Pinpoint the cell where the given text exists, returning its [x, y] midpoint coordinate. 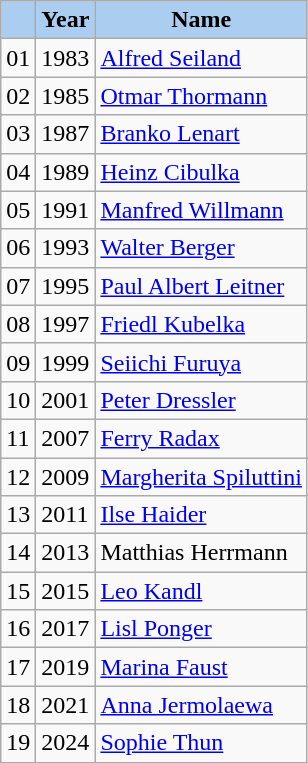
1987 [66, 134]
Heinz Cibulka [202, 172]
Leo Kandl [202, 591]
Ilse Haider [202, 515]
09 [18, 362]
1993 [66, 248]
2019 [66, 667]
Ferry Radax [202, 438]
16 [18, 629]
05 [18, 210]
2001 [66, 400]
Name [202, 20]
Sophie Thun [202, 743]
Paul Albert Leitner [202, 286]
2015 [66, 591]
1989 [66, 172]
Year [66, 20]
Walter Berger [202, 248]
11 [18, 438]
08 [18, 324]
Alfred Seiland [202, 58]
1985 [66, 96]
17 [18, 667]
Margherita Spiluttini [202, 477]
Peter Dressler [202, 400]
2013 [66, 553]
2007 [66, 438]
07 [18, 286]
Matthias Herrmann [202, 553]
02 [18, 96]
04 [18, 172]
14 [18, 553]
2009 [66, 477]
Friedl Kubelka [202, 324]
2021 [66, 705]
18 [18, 705]
Seiichi Furuya [202, 362]
1983 [66, 58]
1995 [66, 286]
12 [18, 477]
Anna Jermolaewa [202, 705]
1999 [66, 362]
03 [18, 134]
Otmar Thormann [202, 96]
Lisl Ponger [202, 629]
1991 [66, 210]
19 [18, 743]
10 [18, 400]
Manfred Willmann [202, 210]
13 [18, 515]
Branko Lenart [202, 134]
2017 [66, 629]
2011 [66, 515]
Marina Faust [202, 667]
1997 [66, 324]
06 [18, 248]
2024 [66, 743]
15 [18, 591]
01 [18, 58]
